For the text-containing cell, return its midpoint in [x, y] coordinate format. 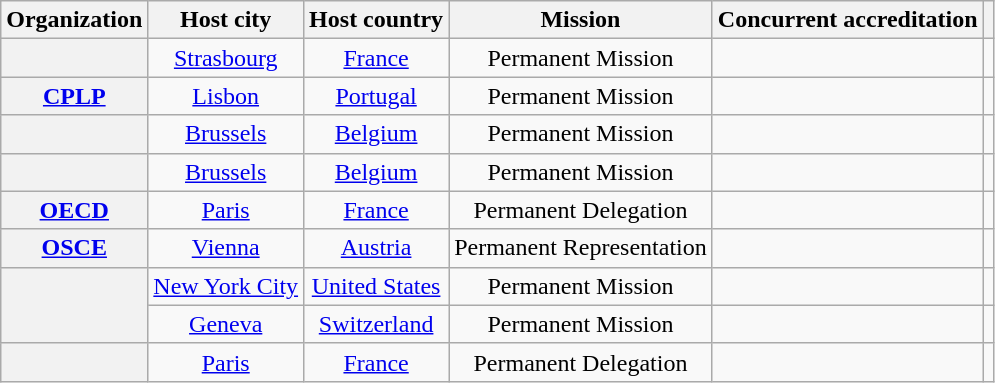
Host city [226, 20]
Concurrent accreditation [848, 20]
Organization [74, 20]
OECD [74, 210]
Geneva [226, 324]
Mission [581, 20]
Permanent Representation [581, 248]
CPLP [74, 96]
Vienna [226, 248]
Switzerland [376, 324]
Portugal [376, 96]
Austria [376, 248]
United States [376, 286]
Host country [376, 20]
OSCE [74, 248]
New York City [226, 286]
Lisbon [226, 96]
Strasbourg [226, 58]
